Locate the cell with the specified text and output its (X, Y) center coordinate. 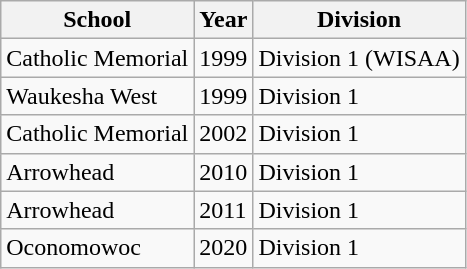
School (98, 20)
Year (224, 20)
2002 (224, 134)
Division 1 (WISAA) (359, 58)
2011 (224, 210)
Division (359, 20)
2020 (224, 248)
Oconomowoc (98, 248)
Waukesha West (98, 96)
2010 (224, 172)
